Output the (x, y) coordinate of the center of the cell containing the given text.  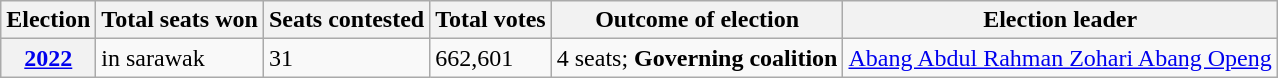
4 seats; Governing coalition (697, 58)
Election (48, 20)
2022 (48, 58)
Total seats won (180, 20)
Seats contested (346, 20)
in sarawak (180, 58)
Election leader (1060, 20)
31 (346, 58)
Abang Abdul Rahman Zohari Abang Openg (1060, 58)
Total votes (491, 20)
662,601 (491, 58)
Outcome of election (697, 20)
